Scan for the cell matching the given text and deliver its (X, Y) coordinate at center. 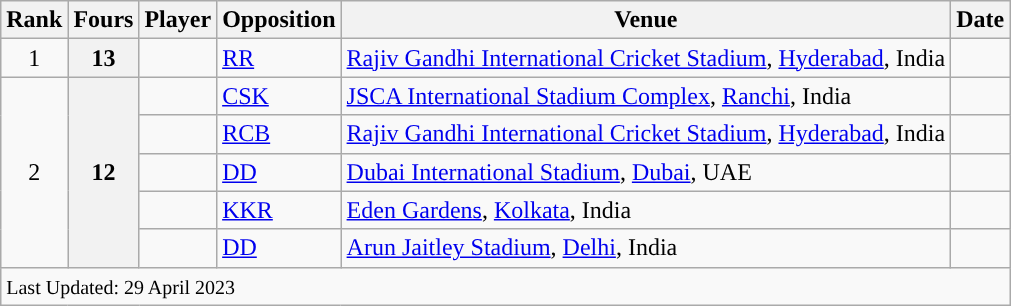
Date (980, 20)
Dubai International Stadium, Dubai, UAE (646, 172)
12 (104, 172)
RR (279, 58)
KKR (279, 210)
RCB (279, 134)
Rank (34, 20)
Arun Jaitley Stadium, Delhi, India (646, 248)
CSK (279, 96)
Opposition (279, 20)
JSCA International Stadium Complex, Ranchi, India (646, 96)
Last Updated: 29 April 2023 (506, 286)
Fours (104, 20)
1 (34, 58)
Player (178, 20)
Eden Gardens, Kolkata, India (646, 210)
Venue (646, 20)
13 (104, 58)
2 (34, 172)
